Determine the [x, y] coordinate at the center of the cell enclosing the given text.  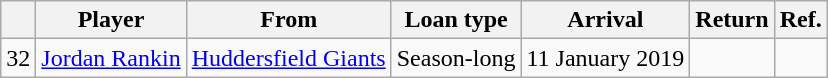
Arrival [606, 20]
Loan type [456, 20]
Huddersfield Giants [288, 58]
32 [18, 58]
Return [732, 20]
Player [111, 20]
Jordan Rankin [111, 58]
Ref. [800, 20]
From [288, 20]
Season-long [456, 58]
11 January 2019 [606, 58]
